Extract the (X, Y) coordinate from the center of the cell holding the provided text.  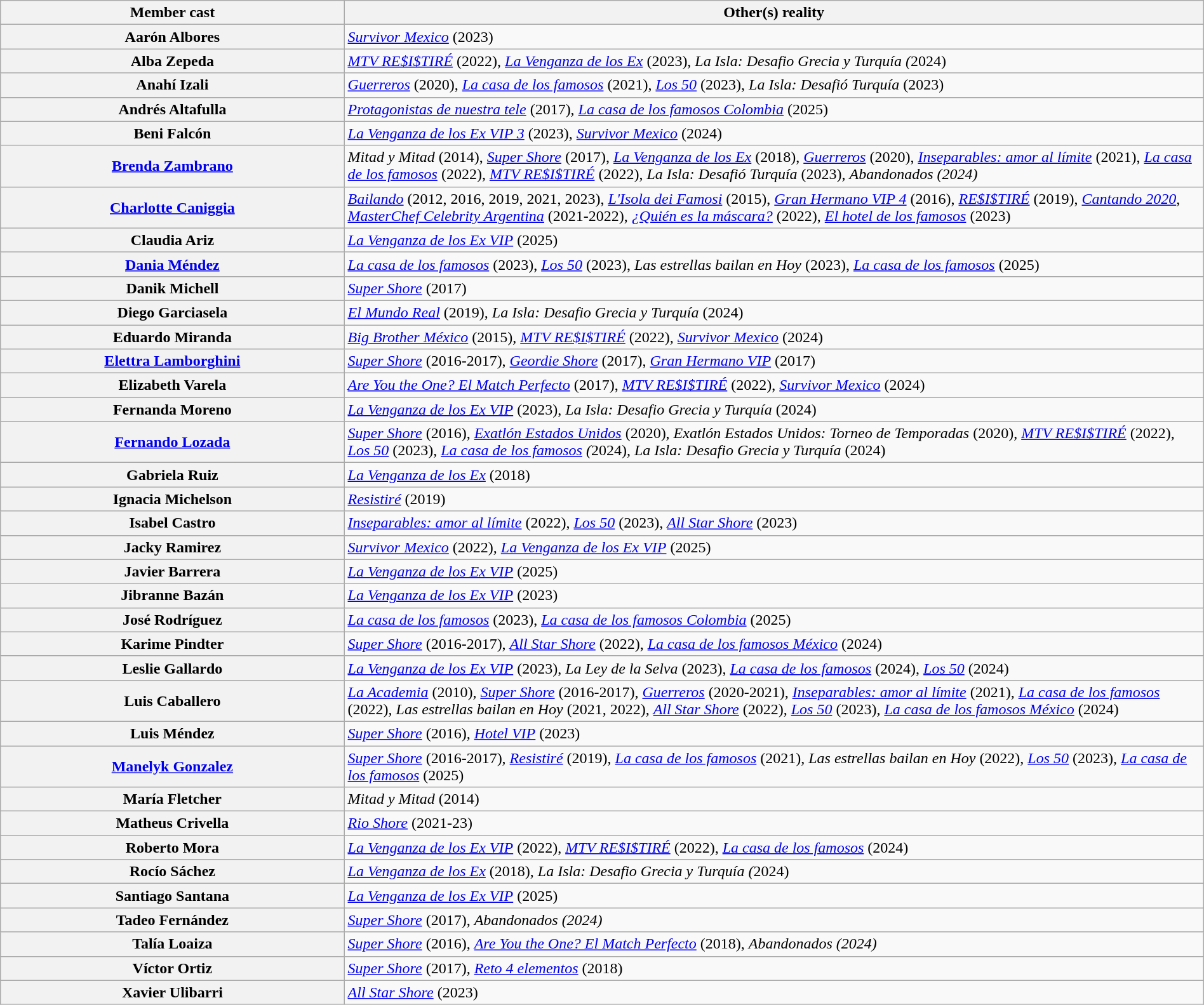
La Venganza de los Ex (2018) (773, 475)
José Rodríguez (173, 620)
Manelyk Gonzalez (173, 766)
María Fletcher (173, 799)
Fernando Lozada (173, 442)
La Venganza de los Ex VIP 3 (2023), Survivor Mexico (2024) (773, 133)
Tadeo Fernández (173, 920)
Super Shore (2016-2017), Geordie Shore (2017), Gran Hermano VIP (2017) (773, 361)
La Venganza de los Ex (2018), La Isla: Desafio Grecia y Turquía (2024) (773, 872)
Brenda Zambrano (173, 166)
Are You the One? El Match Perfecto (2017), MTV RE$I$TIRÉ (2022), Survivor Mexico (2024) (773, 385)
Anahí Izali (173, 85)
Xavier Ulibarri (173, 992)
Resistiré (2019) (773, 499)
Claudia Ariz (173, 240)
Eduardo Miranda (173, 337)
Mitad y Mitad (2014) (773, 799)
Roberto Mora (173, 848)
Luis Méndez (173, 733)
Beni Falcón (173, 133)
Rocío Sáchez (173, 872)
All Star Shore (2023) (773, 992)
Leslie Gallardo (173, 668)
Super Shore (2016-2017), All Star Shore (2022), La casa de los famosos México (2024) (773, 644)
Víctor Ortiz (173, 968)
Ignacia Michelson (173, 499)
Alba Zepeda (173, 61)
La casa de los famosos (2023), Los 50 (2023), Las estrellas bailan en Hoy (2023), La casa de los famosos (2025) (773, 264)
Dania Méndez (173, 264)
Talía Loaiza (173, 944)
Gabriela Ruiz (173, 475)
La Venganza de los Ex VIP (2023), La Isla: Desafio Grecia y Turquía (2024) (773, 409)
Guerreros (2020), La casa de los famosos (2021), Los 50 (2023), La Isla: Desafió Turquía (2023) (773, 85)
Javier Barrera (173, 571)
Big Brother México (2015), MTV RE$I$TIRÉ (2022), Survivor Mexico (2024) (773, 337)
Survivor Mexico (2023) (773, 37)
Fernanda Moreno (173, 409)
Protagonistas de nuestra tele (2017), La casa de los famosos Colombia (2025) (773, 109)
Elizabeth Varela (173, 385)
Super Shore (2016), Hotel VIP (2023) (773, 733)
Rio Shore (2021-23) (773, 823)
Karime Pindter (173, 644)
Luis Caballero (173, 701)
MTV RE$I$TIRÉ (2022), La Venganza de los Ex (2023), La Isla: Desafio Grecia y Turquía (2024) (773, 61)
El Mundo Real (2019), La Isla: Desafio Grecia y Turquía (2024) (773, 312)
La Venganza de los Ex VIP (2023), La Ley de la Selva (2023), La casa de los famosos (2024), Los 50 (2024) (773, 668)
Member cast (173, 13)
La casa de los famosos (2023), La casa de los famosos Colombia (2025) (773, 620)
Inseparables: amor al límite (2022), Los 50 (2023), All Star Shore (2023) (773, 523)
Isabel Castro (173, 523)
Matheus Crivella (173, 823)
Charlotte Caniggia (173, 207)
Andrés Altafulla (173, 109)
Super Shore (2016), Are You the One? El Match Perfecto (2018), Abandonados (2024) (773, 944)
Super Shore (2017), Abandonados (2024) (773, 920)
La Venganza de los Ex VIP (2023) (773, 596)
Other(s) reality (773, 13)
Jacky Ramirez (173, 547)
Super Shore (2017) (773, 288)
Santiago Santana (173, 896)
Danik Michell (173, 288)
Super Shore (2017), Reto 4 elementos (2018) (773, 968)
Aarón Albores (173, 37)
Survivor Mexico (2022), La Venganza de los Ex VIP (2025) (773, 547)
Diego Garciasela (173, 312)
Jibranne Bazán (173, 596)
La Venganza de los Ex VIP (2022), MTV RE$I$TIRÉ (2022), La casa de los famosos (2024) (773, 848)
Elettra Lamborghini (173, 361)
